Locate the cell with the specified text and output its [x, y] center coordinate. 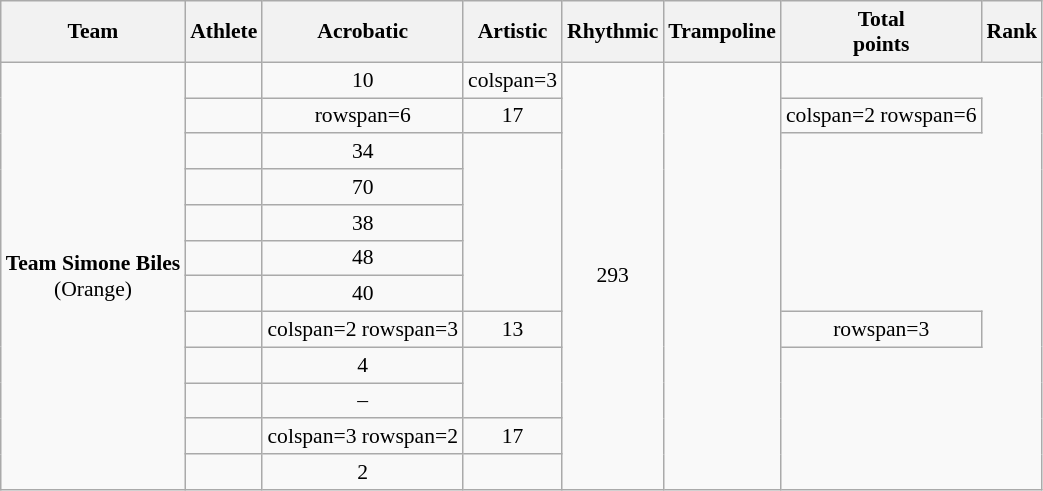
colspan=2 rowspan=3 [362, 330]
colspan=3 rowspan=2 [362, 437]
40 [362, 294]
Acrobatic [362, 32]
Team [93, 32]
Rank [1012, 32]
38 [362, 223]
rowspan=6 [362, 116]
Totalpoints [882, 32]
13 [512, 330]
rowspan=3 [882, 330]
10 [362, 80]
48 [362, 258]
34 [362, 152]
colspan=2 rowspan=6 [882, 116]
Artistic [512, 32]
– [362, 401]
Trampoline [722, 32]
Rhythmic [612, 32]
colspan=3 [512, 80]
2 [362, 472]
293 [612, 276]
Team Simone Biles(Orange) [93, 276]
Athlete [224, 32]
70 [362, 187]
4 [362, 365]
